From the cell containing the given text, extract its center point as (X, Y) coordinate. 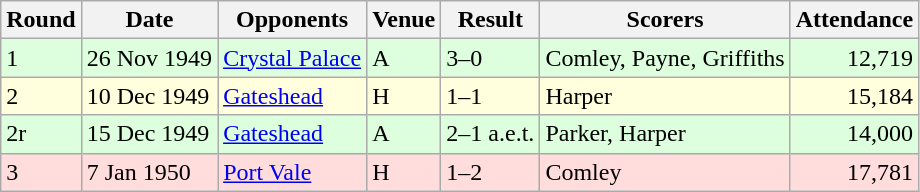
1 (41, 58)
Port Vale (292, 172)
Comley (665, 172)
15,184 (854, 96)
15 Dec 1949 (149, 134)
26 Nov 1949 (149, 58)
Date (149, 20)
10 Dec 1949 (149, 96)
Result (490, 20)
Scorers (665, 20)
1–2 (490, 172)
Crystal Palace (292, 58)
Parker, Harper (665, 134)
7 Jan 1950 (149, 172)
3–0 (490, 58)
2r (41, 134)
2–1 a.e.t. (490, 134)
1–1 (490, 96)
Venue (404, 20)
Round (41, 20)
2 (41, 96)
14,000 (854, 134)
12,719 (854, 58)
Opponents (292, 20)
Comley, Payne, Griffiths (665, 58)
3 (41, 172)
17,781 (854, 172)
Attendance (854, 20)
Harper (665, 96)
